Output the (X, Y) coordinate of the center of the cell containing the given text.  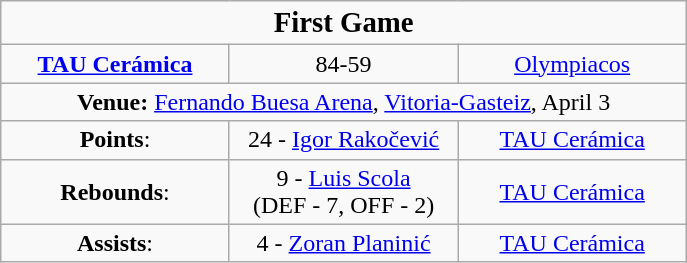
Rebounds: (116, 192)
Points: (116, 140)
24 - Igor Rakočević (344, 140)
84-59 (344, 64)
Assists: (116, 243)
Venue: Fernando Buesa Arena, Vitoria-Gasteiz, April 3 (344, 102)
Olympiacos (572, 64)
9 - Luis Scola (DEF - 7, OFF - 2) (344, 192)
4 - Zoran Planinić (344, 243)
First Game (344, 23)
